Find where the given text appears and provide that cell's center as [X, Y] coordinate. 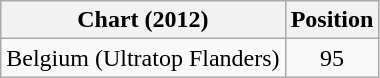
Chart (2012) [143, 20]
95 [332, 58]
Position [332, 20]
Belgium (Ultratop Flanders) [143, 58]
